Identify which cell holds the provided text, then report its (X, Y) central coordinate. 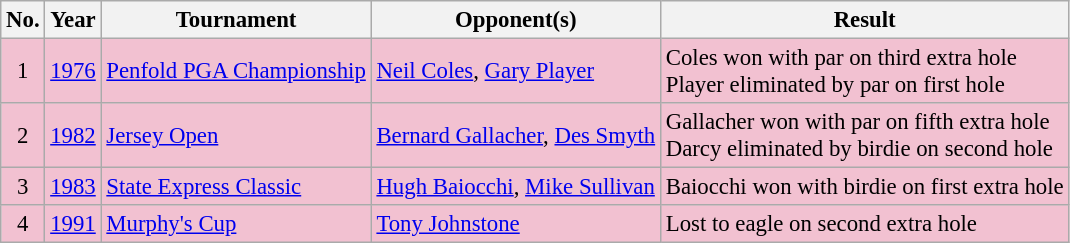
Year (73, 20)
Jersey Open (236, 136)
Opponent(s) (516, 20)
Coles won with par on third extra holePlayer eliminated by par on first hole (864, 72)
1976 (73, 72)
1991 (73, 224)
Lost to eagle on second extra hole (864, 224)
2 (23, 136)
1982 (73, 136)
Bernard Gallacher, Des Smyth (516, 136)
3 (23, 187)
Result (864, 20)
1983 (73, 187)
Neil Coles, Gary Player (516, 72)
1 (23, 72)
Baiocchi won with birdie on first extra hole (864, 187)
4 (23, 224)
State Express Classic (236, 187)
No. (23, 20)
Tournament (236, 20)
Tony Johnstone (516, 224)
Penfold PGA Championship (236, 72)
Gallacher won with par on fifth extra holeDarcy eliminated by birdie on second hole (864, 136)
Murphy's Cup (236, 224)
Hugh Baiocchi, Mike Sullivan (516, 187)
